Detect which cell encompasses the target text, then output its [X, Y] center coordinate. 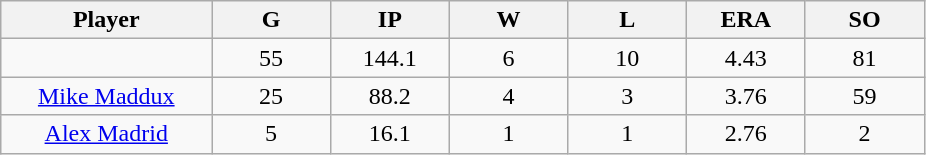
SO [864, 20]
4.43 [746, 58]
144.1 [390, 58]
W [508, 20]
59 [864, 96]
6 [508, 58]
Alex Madrid [106, 134]
2.76 [746, 134]
2 [864, 134]
3.76 [746, 96]
10 [628, 58]
IP [390, 20]
L [628, 20]
G [272, 20]
4 [508, 96]
16.1 [390, 134]
88.2 [390, 96]
Mike Maddux [106, 96]
25 [272, 96]
3 [628, 96]
ERA [746, 20]
81 [864, 58]
Player [106, 20]
5 [272, 134]
55 [272, 58]
